Capture the cell that displays the provided text and extract its (x, y) central coordinate. 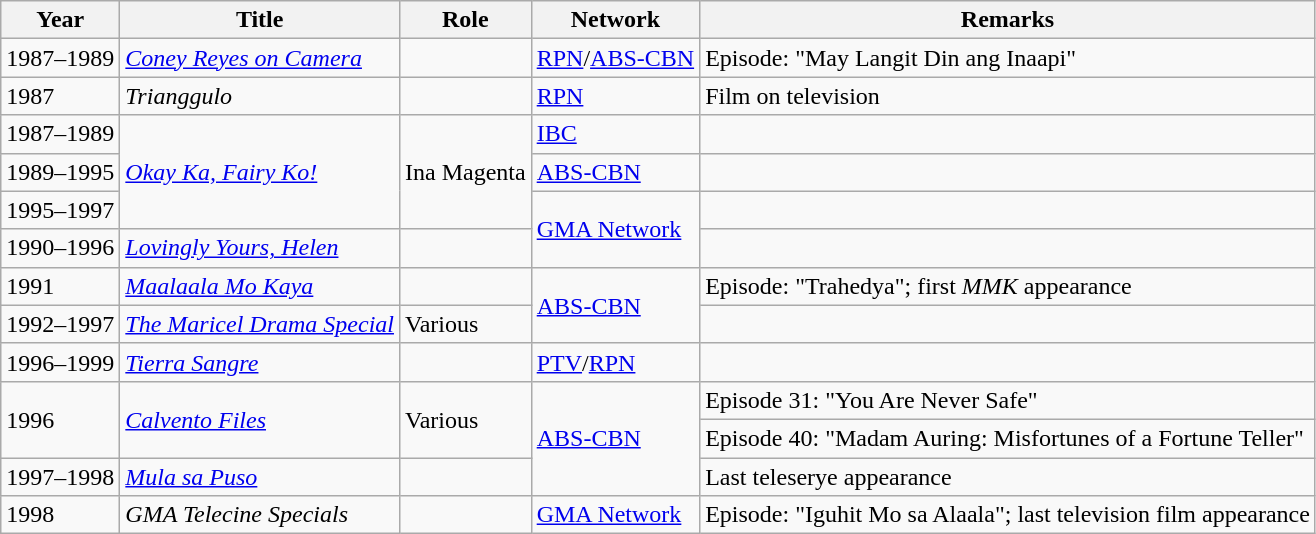
Okay Ka, Fairy Ko! (260, 172)
1998 (60, 515)
GMA Telecine Specials (260, 515)
Trianggulo (260, 96)
1997–1998 (60, 477)
Episode: "May Langit Din ang Inaapi" (1008, 58)
Film on television (1008, 96)
PTV/RPN (615, 362)
1992–1997 (60, 324)
1990–1996 (60, 248)
Maalaala Mo Kaya (260, 286)
1996 (60, 419)
Lovingly Yours, Helen (260, 248)
Network (615, 20)
Mula sa Puso (260, 477)
Coney Reyes on Camera (260, 58)
1989–1995 (60, 172)
Tierra Sangre (260, 362)
Episode: "Trahedya"; first MMK appearance (1008, 286)
Last teleserye appearance (1008, 477)
Episode 40: "Madam Auring: Misfortunes of a Fortune Teller" (1008, 438)
1991 (60, 286)
1995–1997 (60, 210)
Remarks (1008, 20)
1987 (60, 96)
RPN/ABS-CBN (615, 58)
RPN (615, 96)
Title (260, 20)
Role (465, 20)
1996–1999 (60, 362)
Episode: "Iguhit Mo sa Alaala"; last television film appearance (1008, 515)
Calvento Files (260, 419)
Ina Magenta (465, 172)
Episode 31: "You Are Never Safe" (1008, 400)
The Maricel Drama Special (260, 324)
IBC (615, 134)
Year (60, 20)
